Pinpoint the cell where the given text exists, returning its (X, Y) midpoint coordinate. 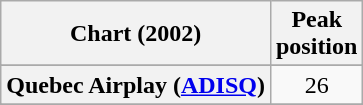
Peakposition (316, 34)
Chart (2002) (136, 34)
26 (316, 85)
Quebec Airplay (ADISQ) (136, 85)
